Locate the cell with the specified text and output its (X, Y) center coordinate. 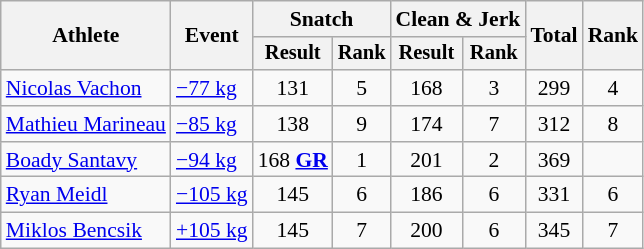
Event (212, 36)
1 (362, 160)
Snatch (322, 19)
345 (554, 231)
2 (494, 160)
Miklos Bencsik (86, 231)
−77 kg (212, 88)
168 GR (293, 160)
Mathieu Marineau (86, 124)
Nicolas Vachon (86, 88)
−94 kg (212, 160)
8 (614, 124)
9 (362, 124)
−85 kg (212, 124)
Clean & Jerk (458, 19)
Total (554, 36)
299 (554, 88)
−105 kg (212, 195)
131 (293, 88)
Boady Santavy (86, 160)
3 (494, 88)
312 (554, 124)
Ryan Meidl (86, 195)
174 (426, 124)
200 (426, 231)
4 (614, 88)
186 (426, 195)
5 (362, 88)
168 (426, 88)
138 (293, 124)
331 (554, 195)
Athlete (86, 36)
+105 kg (212, 231)
201 (426, 160)
369 (554, 160)
